Return the (x, y) coordinate for the center point of the cell that contains the specified text.  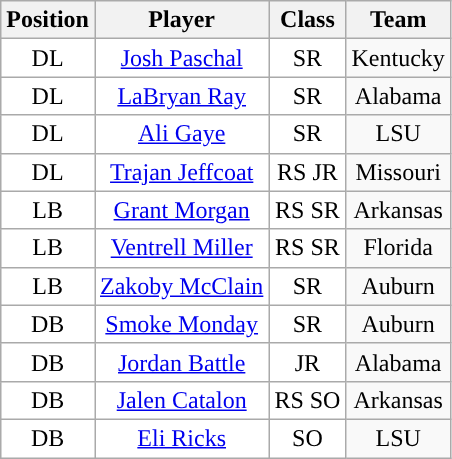
Smoke Monday (181, 324)
Josh Paschal (181, 58)
RS JR (308, 172)
Class (308, 20)
Ali Gaye (181, 134)
Player (181, 20)
Kentucky (398, 58)
Ventrell Miller (181, 248)
Missouri (398, 172)
Grant Morgan (181, 210)
Florida (398, 248)
Position (48, 20)
Eli Ricks (181, 438)
Trajan Jeffcoat (181, 172)
JR (308, 362)
SO (308, 438)
LaBryan Ray (181, 96)
Jalen Catalon (181, 400)
Team (398, 20)
Jordan Battle (181, 362)
Zakoby McClain (181, 286)
RS SO (308, 400)
